Locate the cell with the specified text and output its [X, Y] center coordinate. 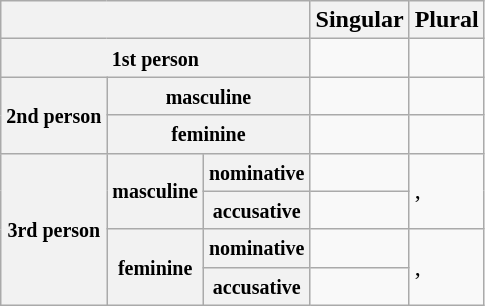
3rd person [54, 229]
1st person [156, 58]
Singular [360, 20]
Plural [446, 20]
2nd person [54, 115]
